Pinpoint the cell where the given text exists, returning its (X, Y) midpoint coordinate. 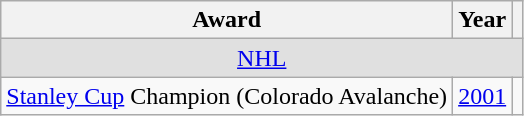
Award (227, 20)
NHL (262, 58)
Year (482, 20)
Stanley Cup Champion (Colorado Avalanche) (227, 96)
2001 (482, 96)
